Locate the cell with the specified text and output its (x, y) center coordinate. 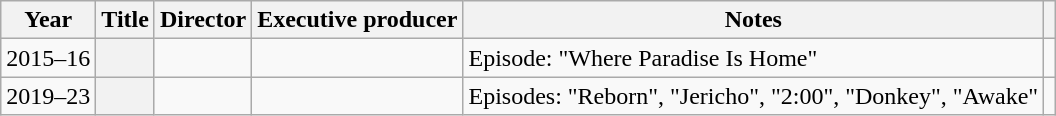
Year (48, 20)
2019–23 (48, 96)
Executive producer (358, 20)
Episode: "Where Paradise Is Home" (754, 58)
Episodes: "Reborn", "Jericho", "2:00", "Donkey", "Awake" (754, 96)
Notes (754, 20)
Title (126, 20)
2015–16 (48, 58)
Director (202, 20)
